Return [X, Y] of the center of cell containing provided text 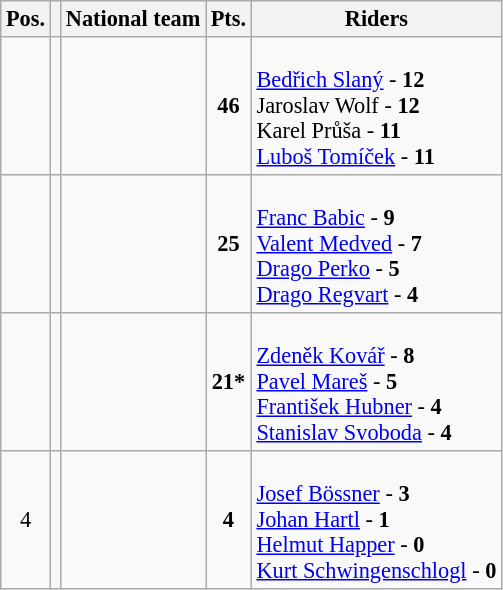
Pts. [229, 19]
National team [134, 19]
Bedřich Slaný - 12 Jaroslav Wolf - 12 Karel Průša - 11 Luboš Tomíček - 11 [376, 106]
Josef Bössner - 3 Johan Hartl - 1 Helmut Happer - 0 Kurt Schwingenschlogl - 0 [376, 519]
Franc Babic - 9 Valent Medved - 7 Drago Perko - 5 Drago Regvart - 4 [376, 243]
21* [229, 381]
46 [229, 106]
Zdeněk Kovář - 8 Pavel Mareš - 5 František Hubner - 4 Stanislav Svoboda - 4 [376, 381]
25 [229, 243]
Riders [376, 19]
Pos. [26, 19]
